Find where the given text appears and provide that cell's center as [x, y] coordinate. 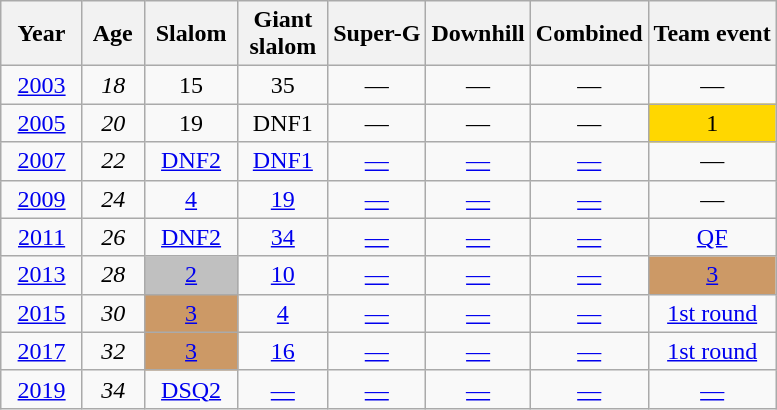
2019 [42, 389]
Team event [712, 34]
30 [113, 313]
Combined [589, 34]
2015 [42, 313]
Downhill [478, 34]
2017 [42, 351]
1 [712, 123]
2007 [42, 161]
QF [712, 237]
2011 [42, 237]
18 [113, 85]
Giant slalom [283, 34]
Slalom [191, 34]
2009 [42, 199]
Year [42, 34]
24 [113, 199]
DSQ2 [191, 389]
22 [113, 161]
35 [283, 85]
2005 [42, 123]
2003 [42, 85]
15 [191, 85]
2013 [42, 275]
10 [283, 275]
32 [113, 351]
Super-G [377, 34]
20 [113, 123]
Age [113, 34]
2 [191, 275]
26 [113, 237]
28 [113, 275]
16 [283, 351]
